Search for the cell housing the specified text and yield its [X, Y] center coordinate. 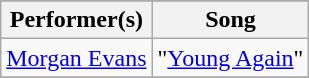
"Young Again" [230, 58]
Song [230, 20]
Performer(s) [76, 20]
Morgan Evans [76, 58]
